Locate the cell with the specified text and output its [X, Y] center coordinate. 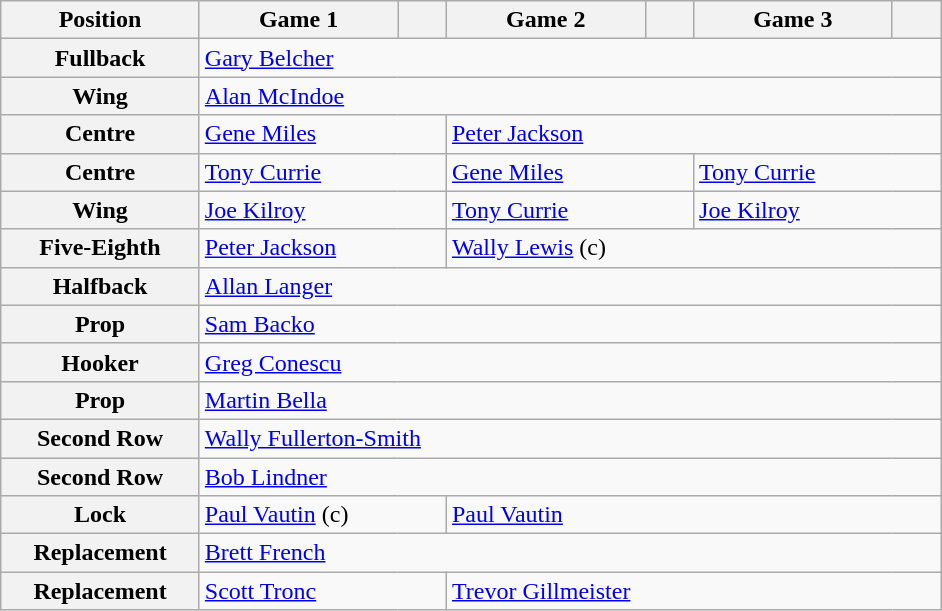
Fullback [100, 58]
Martin Bella [570, 400]
Greg Conescu [570, 362]
Alan McIndoe [570, 96]
Allan Langer [570, 286]
Lock [100, 515]
Brett French [570, 553]
Hooker [100, 362]
Gary Belcher [570, 58]
Scott Tronc [322, 591]
Five-Eighth [100, 248]
Paul Vautin [693, 515]
Bob Lindner [570, 477]
Wally Fullerton-Smith [570, 438]
Halfback [100, 286]
Paul Vautin (c) [322, 515]
Game 2 [546, 20]
Game 3 [794, 20]
Wally Lewis (c) [693, 248]
Game 1 [298, 20]
Trevor Gillmeister [693, 591]
Sam Backo [570, 324]
Position [100, 20]
